Find where the given text appears and provide that cell's center as [x, y] coordinate. 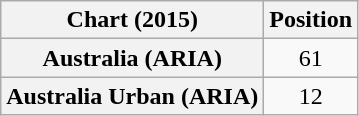
Position [311, 20]
61 [311, 58]
Chart (2015) [132, 20]
Australia (ARIA) [132, 58]
Australia Urban (ARIA) [132, 96]
12 [311, 96]
